Determine the [x, y] coordinate at the center of the cell enclosing the given text.  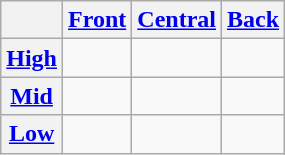
High [32, 58]
Front [98, 20]
Central [177, 20]
Mid [32, 96]
Back [254, 20]
Low [32, 134]
